Output the [x, y] coordinate of the center of the cell containing the given text.  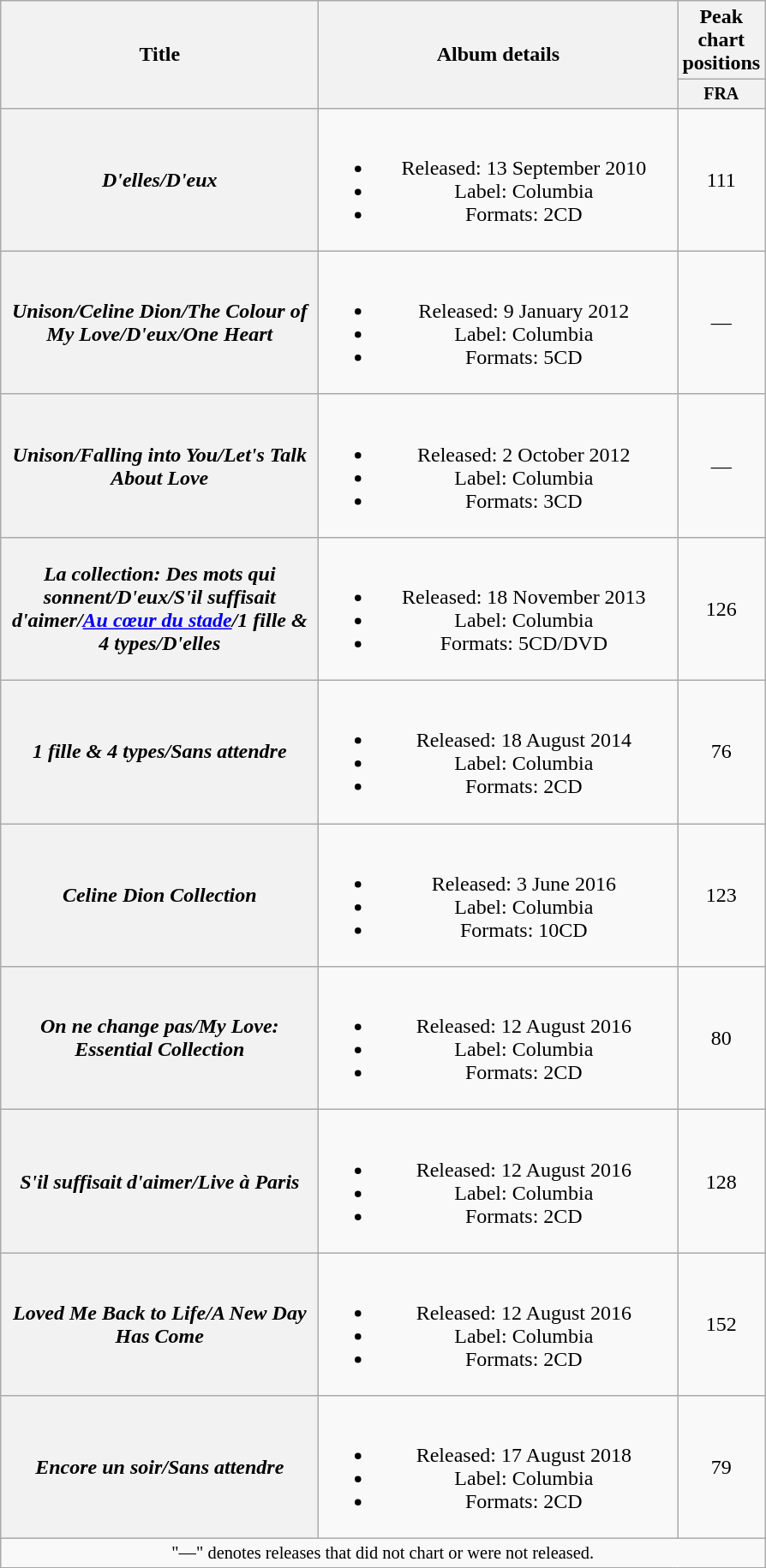
Album details [499, 55]
Unison/Falling into You/Let's Talk About Love [159, 466]
Celine Dion Collection [159, 896]
"—" denotes releases that did not chart or were not released. [383, 1553]
Released: 2 October 2012Label: ColumbiaFormats: 3CD [499, 466]
Released: 18 August 2014Label: ColumbiaFormats: 2CD [499, 752]
FRA [721, 94]
Released: 18 November 2013Label: ColumbiaFormats: 5CD/DVD [499, 608]
Peak chart positions [721, 40]
Released: 13 September 2010Label: ColumbiaFormats: 2CD [499, 180]
Title [159, 55]
Released: 3 June 2016Label: ColumbiaFormats: 10CD [499, 896]
79 [721, 1468]
S'il suffisait d'aimer/Live à Paris [159, 1182]
1 fille & 4 types/Sans attendre [159, 752]
Encore un soir/Sans attendre [159, 1468]
Loved Me Back to Life/A New Day Has Come [159, 1324]
128 [721, 1182]
126 [721, 608]
80 [721, 1038]
Released: 9 January 2012Label: ColumbiaFormats: 5CD [499, 322]
On ne change pas/My Love: Essential Collection [159, 1038]
Unison/Celine Dion/The Colour of My Love/D'eux/One Heart [159, 322]
111 [721, 180]
La collection: Des mots qui sonnent/D'eux/S'il suffisait d'aimer/Au cœur du stade/1 fille & 4 types/D'elles [159, 608]
123 [721, 896]
152 [721, 1324]
Released: 17 August 2018Label: ColumbiaFormats: 2CD [499, 1468]
76 [721, 752]
D'elles/D'eux [159, 180]
